Extract the [x, y] coordinate from the center of the cell holding the provided text.  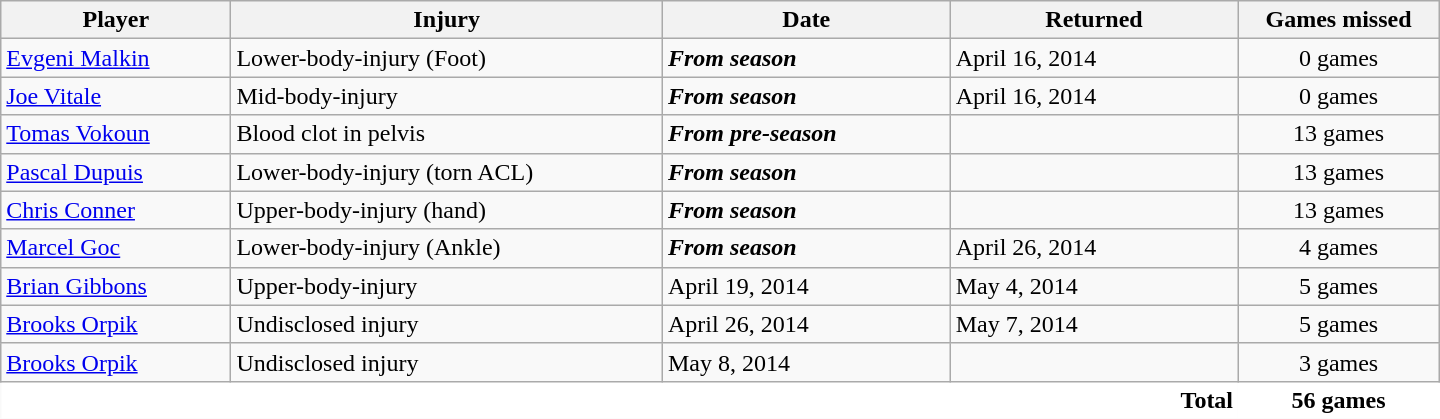
4 games [1338, 248]
Lower-body-injury (torn ACL) [447, 172]
Marcel Goc [116, 248]
Returned [1094, 20]
Injury [447, 20]
April 19, 2014 [806, 286]
Blood clot in pelvis [447, 134]
Mid-body-injury [447, 96]
Chris Conner [116, 210]
May 8, 2014 [806, 362]
Games missed [1338, 20]
Upper-body-injury [447, 286]
3 games [1338, 362]
Player [116, 20]
Total [620, 400]
Evgeni Malkin [116, 58]
From pre-season [806, 134]
Lower-body-injury (Foot) [447, 58]
May 4, 2014 [1094, 286]
May 7, 2014 [1094, 324]
56 games [1338, 400]
Lower-body-injury (Ankle) [447, 248]
Pascal Dupuis [116, 172]
Date [806, 20]
Upper-body-injury (hand) [447, 210]
Brian Gibbons [116, 286]
Joe Vitale [116, 96]
Tomas Vokoun [116, 134]
